From the cell containing the given text, extract its center point as (x, y) coordinate. 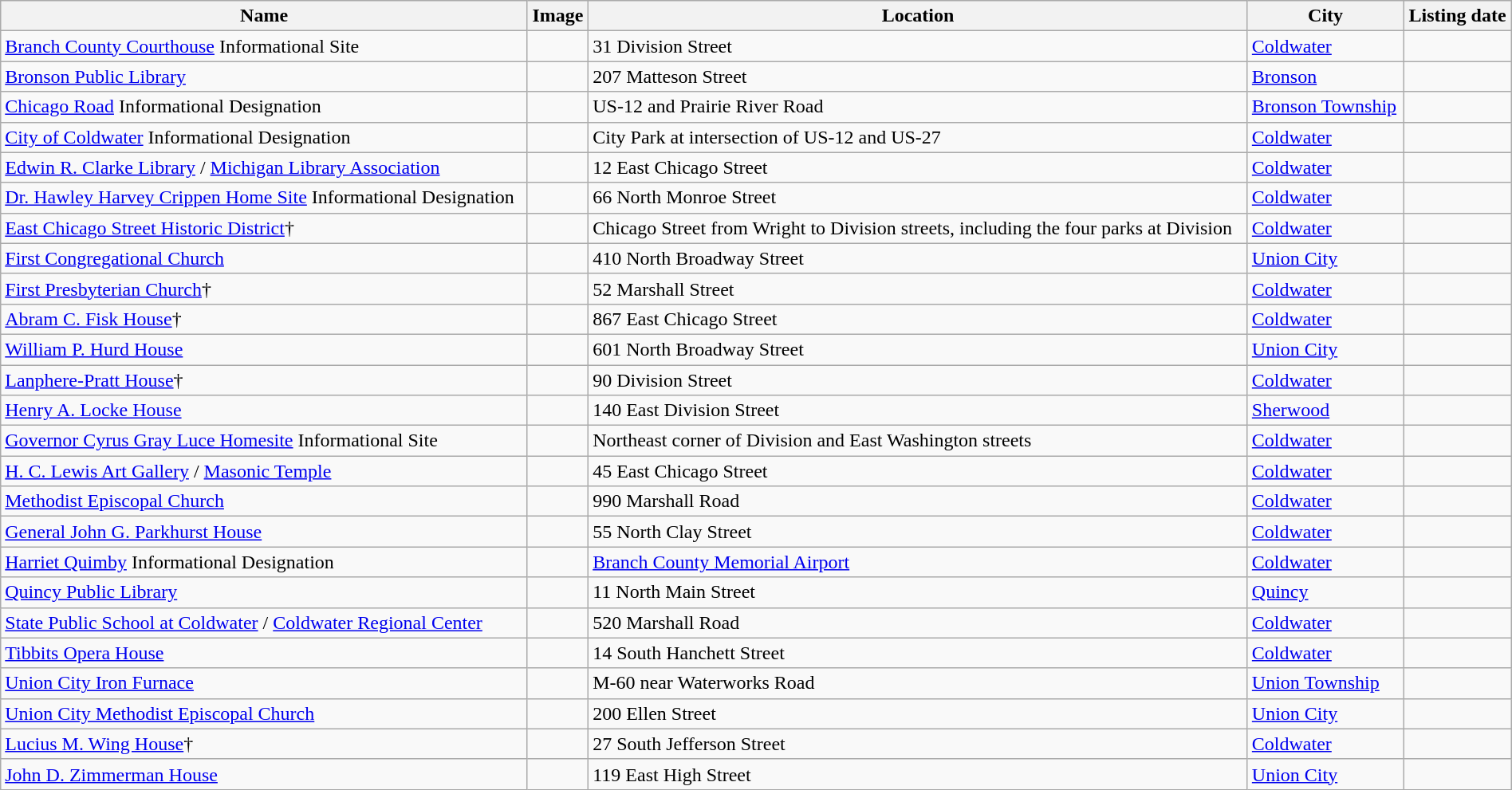
Sherwood (1325, 411)
140 East Division Street (919, 411)
601 North Broadway Street (919, 349)
Henry A. Locke House (265, 411)
200 Ellen Street (919, 713)
Edwin R. Clarke Library / Michigan Library Association (265, 167)
Quincy (1325, 592)
Lanphere-Pratt House† (265, 380)
John D. Zimmerman House (265, 774)
867 East Chicago Street (919, 319)
990 Marshall Road (919, 501)
Bronson (1325, 77)
Dr. Hawley Harvey Crippen Home Site Informational Designation (265, 198)
Lucius M. Wing House† (265, 744)
Bronson Township (1325, 107)
Chicago Road Informational Designation (265, 107)
H. C. Lewis Art Gallery / Masonic Temple (265, 471)
Methodist Episcopal Church (265, 501)
410 North Broadway Street (919, 258)
City Park at intersection of US-12 and US-27 (919, 137)
31 Division Street (919, 46)
Northeast corner of Division and East Washington streets (919, 441)
11 North Main Street (919, 592)
55 North Clay Street (919, 532)
207 Matteson Street (919, 77)
First Congregational Church (265, 258)
General John G. Parkhurst House (265, 532)
Branch County Courthouse Informational Site (265, 46)
Harriet Quimby Informational Designation (265, 562)
Image (557, 16)
M-60 near Waterworks Road (919, 683)
Name (265, 16)
45 East Chicago Street (919, 471)
City (1325, 16)
119 East High Street (919, 774)
Branch County Memorial Airport (919, 562)
12 East Chicago Street (919, 167)
14 South Hanchett Street (919, 653)
US-12 and Prairie River Road (919, 107)
State Public School at Coldwater / Coldwater Regional Center (265, 623)
Listing date (1458, 16)
First Presbyterian Church† (265, 289)
Tibbits Opera House (265, 653)
Location (919, 16)
Abram C. Fisk House† (265, 319)
Union City Iron Furnace (265, 683)
East Chicago Street Historic District† (265, 228)
Union City Methodist Episcopal Church (265, 713)
66 North Monroe Street (919, 198)
52 Marshall Street (919, 289)
90 Division Street (919, 380)
Governor Cyrus Gray Luce Homesite Informational Site (265, 441)
520 Marshall Road (919, 623)
Chicago Street from Wright to Division streets, including the four parks at Division (919, 228)
City of Coldwater Informational Designation (265, 137)
27 South Jefferson Street (919, 744)
Quincy Public Library (265, 592)
Bronson Public Library (265, 77)
Union Township (1325, 683)
William P. Hurd House (265, 349)
